From the cell containing the given text, extract its center point as [X, Y] coordinate. 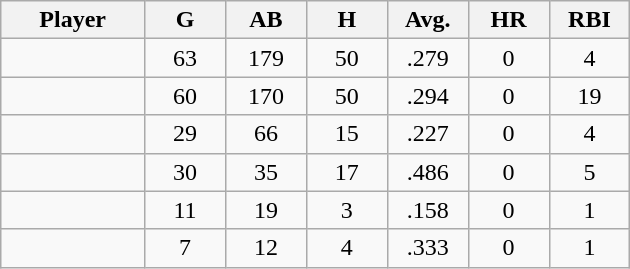
11 [186, 210]
.158 [428, 210]
5 [590, 172]
170 [266, 96]
.227 [428, 134]
12 [266, 248]
60 [186, 96]
Avg. [428, 20]
.333 [428, 248]
17 [346, 172]
3 [346, 210]
.486 [428, 172]
29 [186, 134]
66 [266, 134]
63 [186, 58]
35 [266, 172]
RBI [590, 20]
AB [266, 20]
.294 [428, 96]
179 [266, 58]
G [186, 20]
Player [73, 20]
HR [508, 20]
15 [346, 134]
H [346, 20]
.279 [428, 58]
30 [186, 172]
7 [186, 248]
